From the cell containing the given text, extract its center point as (x, y) coordinate. 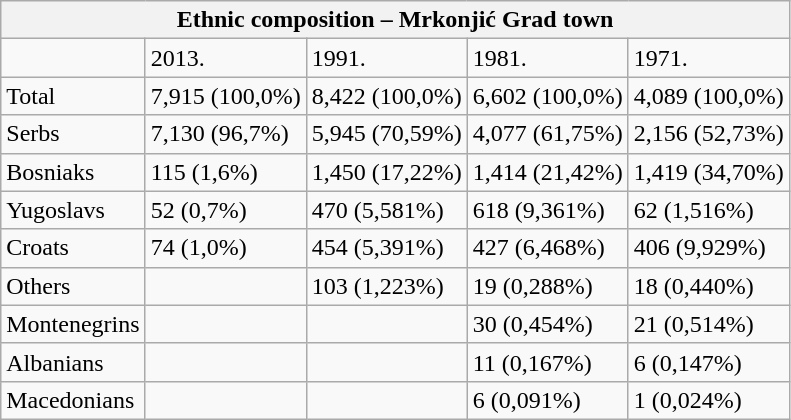
74 (1,0%) (226, 248)
4,089 (100,0%) (708, 96)
1,419 (34,70%) (708, 172)
8,422 (100,0%) (386, 96)
Ethnic composition – Mrkonjić Grad town (396, 20)
Albanians (73, 362)
6 (0,091%) (548, 400)
454 (5,391%) (386, 248)
7,130 (96,7%) (226, 134)
2,156 (52,73%) (708, 134)
Others (73, 286)
1981. (548, 58)
Macedonians (73, 400)
21 (0,514%) (708, 324)
Total (73, 96)
1971. (708, 58)
Yugoslavs (73, 210)
Serbs (73, 134)
103 (1,223%) (386, 286)
427 (6,468%) (548, 248)
1,414 (21,42%) (548, 172)
6 (0,147%) (708, 362)
1,450 (17,22%) (386, 172)
52 (0,7%) (226, 210)
30 (0,454%) (548, 324)
19 (0,288%) (548, 286)
11 (0,167%) (548, 362)
2013. (226, 58)
470 (5,581%) (386, 210)
618 (9,361%) (548, 210)
7,915 (100,0%) (226, 96)
1 (0,024%) (708, 400)
62 (1,516%) (708, 210)
406 (9,929%) (708, 248)
4,077 (61,75%) (548, 134)
Montenegrins (73, 324)
Croats (73, 248)
6,602 (100,0%) (548, 96)
5,945 (70,59%) (386, 134)
Bosniaks (73, 172)
115 (1,6%) (226, 172)
1991. (386, 58)
18 (0,440%) (708, 286)
